For the text-containing cell, return its midpoint in (x, y) coordinate format. 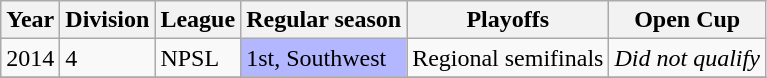
Year (30, 20)
League (198, 20)
1st, Southwest (324, 58)
Open Cup (687, 20)
4 (108, 58)
NPSL (198, 58)
Division (108, 20)
Did not qualify (687, 58)
Regional semifinals (508, 58)
2014 (30, 58)
Playoffs (508, 20)
Regular season (324, 20)
